Detect which cell encompasses the target text, then output its (x, y) center coordinate. 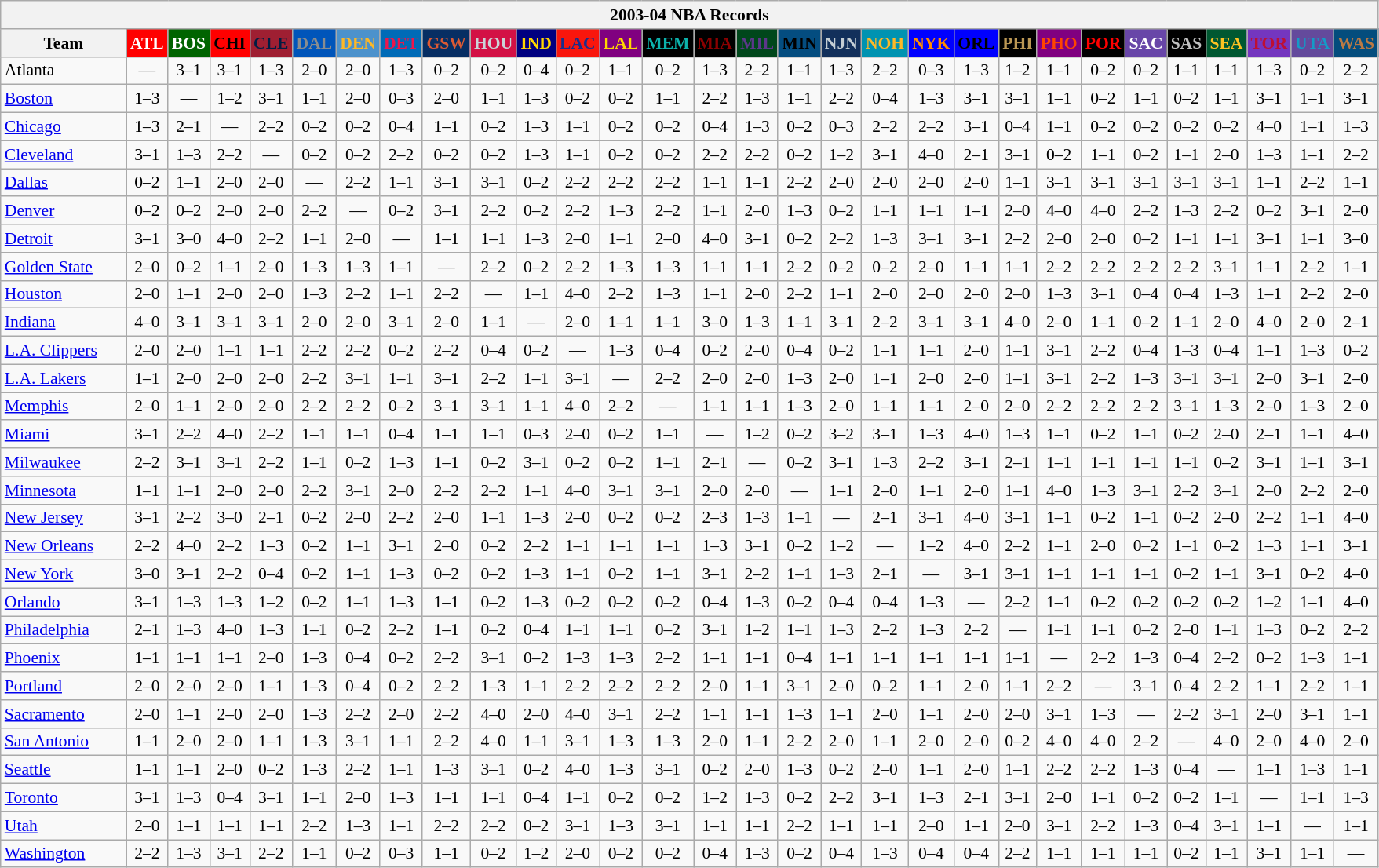
Orlando (64, 602)
POR (1104, 43)
L.A. Clippers (64, 351)
Chicago (64, 127)
NJN (841, 43)
New Orleans (64, 546)
Phoenix (64, 658)
MIA (715, 43)
LAC (578, 43)
Utah (64, 826)
BOS (188, 43)
CHI (229, 43)
HOU (493, 43)
LAL (622, 43)
San Antonio (64, 742)
SEA (1226, 43)
Team (64, 43)
MIN (799, 43)
GSW (446, 43)
DET (402, 43)
Miami (64, 435)
Philadelphia (64, 630)
NYK (931, 43)
DEN (358, 43)
3–2 (841, 435)
Golden State (64, 267)
ATL (148, 43)
Indiana (64, 323)
Boston (64, 99)
Memphis (64, 407)
CLE (272, 43)
DAL (315, 43)
Cleveland (64, 155)
New York (64, 574)
Milwaukee (64, 462)
Dallas (64, 183)
NOH (885, 43)
IND (536, 43)
2003-04 NBA Records (689, 15)
New Jersey (64, 518)
MIL (757, 43)
2–3 (715, 518)
PHO (1060, 43)
TOR (1270, 43)
SAS (1187, 43)
Atlanta (64, 71)
Detroit (64, 239)
ORL (976, 43)
WAS (1356, 43)
Houston (64, 294)
Minnesota (64, 491)
L.A. Lakers (64, 378)
UTA (1312, 43)
Denver (64, 211)
Portland (64, 686)
Seattle (64, 770)
Toronto (64, 798)
Washington (64, 854)
SAC (1146, 43)
MEM (667, 43)
Sacramento (64, 714)
PHI (1017, 43)
